Identify which cell holds the provided text, then report its [x, y] central coordinate. 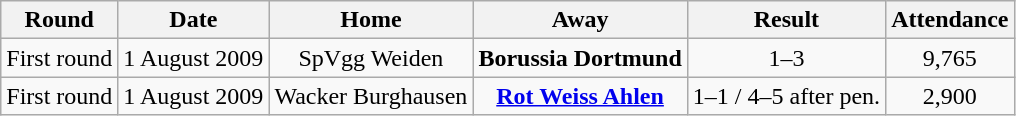
Result [786, 20]
Attendance [950, 20]
Away [580, 20]
SpVgg Weiden [371, 58]
1–3 [786, 58]
9,765 [950, 58]
Rot Weiss Ahlen [580, 96]
2,900 [950, 96]
Round [60, 20]
Date [194, 20]
Home [371, 20]
1–1 / 4–5 after pen. [786, 96]
Borussia Dortmund [580, 58]
Wacker Burghausen [371, 96]
